Extract the [x, y] coordinate from the center of the cell holding the provided text.  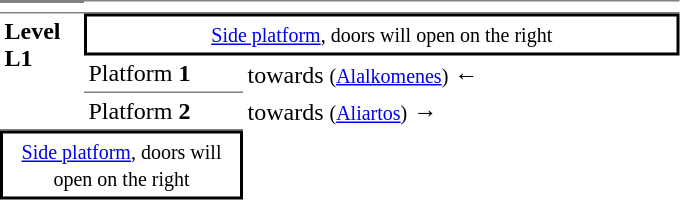
towards (Alalkomenes) ← [461, 75]
towards (Aliartos) → [461, 112]
LevelL1 [42, 72]
Platform 1 [164, 75]
Platform 2 [164, 112]
